Search for the cell housing the specified text and yield its (X, Y) center coordinate. 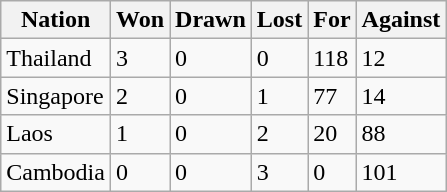
77 (332, 96)
Drawn (211, 20)
20 (332, 134)
Lost (279, 20)
Singapore (56, 96)
101 (401, 172)
Cambodia (56, 172)
Won (140, 20)
Against (401, 20)
Laos (56, 134)
Thailand (56, 58)
12 (401, 58)
14 (401, 96)
Nation (56, 20)
For (332, 20)
88 (401, 134)
118 (332, 58)
